Return (x, y) of the center of cell containing provided text 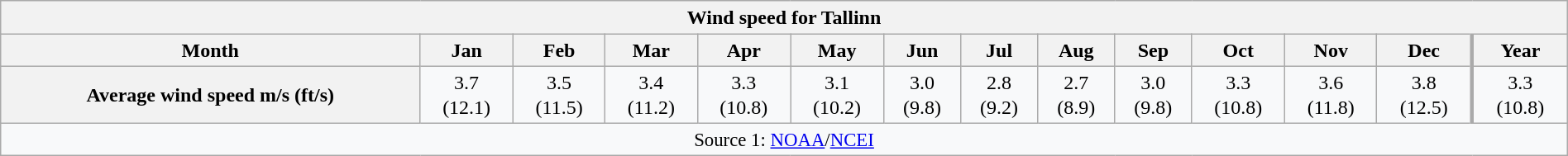
2.8(9.2) (999, 94)
Apr (744, 50)
Feb (559, 50)
Jun (921, 50)
Year (1520, 50)
Wind speed for Tallinn (784, 17)
Sep (1153, 50)
Oct (1239, 50)
May (837, 50)
Average wind speed m/s (ft/s) (210, 94)
3.4(11.2) (652, 94)
Jan (466, 50)
Mar (652, 50)
Source 1: NOAA/NCEI (784, 139)
3.6(11.8) (1331, 94)
Month (210, 50)
Aug (1077, 50)
Dec (1424, 50)
3.7(12.1) (466, 94)
Nov (1331, 50)
Jul (999, 50)
3.8(12.5) (1424, 94)
2.7(8.9) (1077, 94)
3.1(10.2) (837, 94)
3.5(11.5) (559, 94)
